Return (x, y) of the center of cell containing provided text 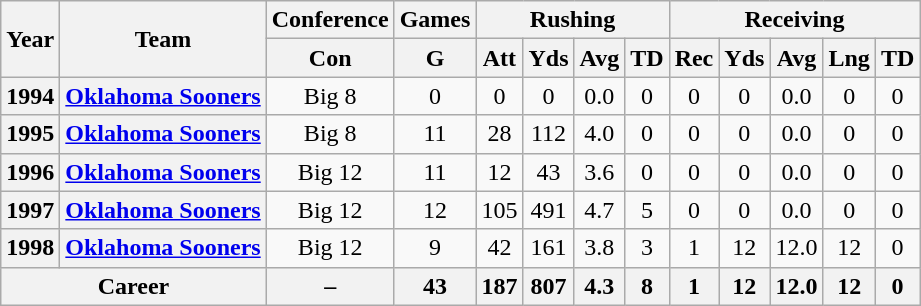
Career (134, 286)
Games (435, 20)
4.7 (600, 210)
1995 (30, 134)
161 (548, 248)
112 (548, 134)
1996 (30, 172)
4.0 (600, 134)
Year (30, 39)
Conference (330, 20)
Rushing (572, 20)
491 (548, 210)
42 (500, 248)
Rec (694, 58)
Con (330, 58)
3 (647, 248)
Lng (849, 58)
3.8 (600, 248)
Receiving (794, 20)
807 (548, 286)
28 (500, 134)
5 (647, 210)
1994 (30, 96)
1997 (30, 210)
105 (500, 210)
187 (500, 286)
4.3 (600, 286)
3.6 (600, 172)
1998 (30, 248)
Team (163, 39)
9 (435, 248)
G (435, 58)
– (330, 286)
8 (647, 286)
Att (500, 58)
